From the cell containing the given text, extract its center point as [X, Y] coordinate. 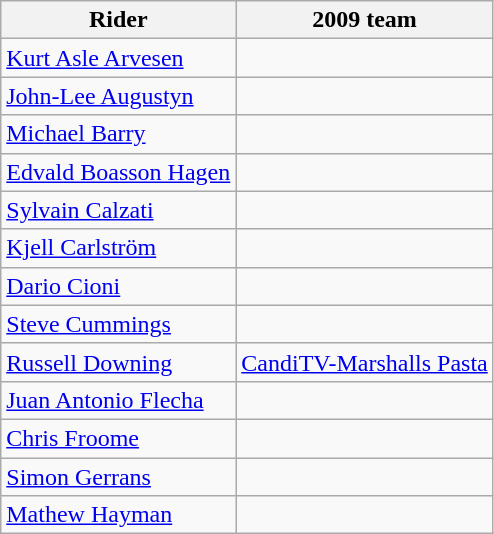
Juan Antonio Flecha [118, 400]
John-Lee Augustyn [118, 96]
Kurt Asle Arvesen [118, 58]
Edvald Boasson Hagen [118, 172]
Sylvain Calzati [118, 210]
Mathew Hayman [118, 515]
2009 team [364, 20]
Kjell Carlström [118, 248]
Simon Gerrans [118, 477]
Russell Downing [118, 362]
Chris Froome [118, 438]
Rider [118, 20]
Dario Cioni [118, 286]
Michael Barry [118, 134]
CandiTV-Marshalls Pasta [364, 362]
Steve Cummings [118, 324]
